Locate the cell with the specified text and output its [X, Y] center coordinate. 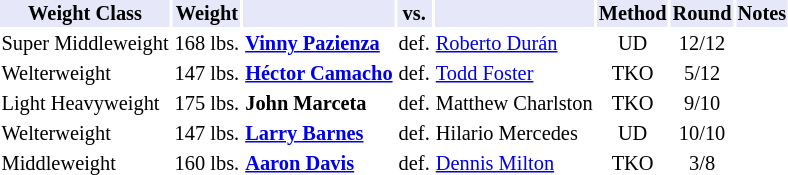
168 lbs. [207, 44]
175 lbs. [207, 104]
Matthew Charlston [514, 104]
John Marceta [319, 104]
10/10 [702, 134]
Notes [762, 14]
Hilario Mercedes [514, 134]
vs. [414, 14]
Larry Barnes [319, 134]
12/12 [702, 44]
Light Heavyweight [85, 104]
Weight [207, 14]
Super Middleweight [85, 44]
Todd Foster [514, 74]
9/10 [702, 104]
Weight Class [85, 14]
Roberto Durán [514, 44]
Method [632, 14]
Round [702, 14]
5/12 [702, 74]
Vinny Pazienza [319, 44]
Héctor Camacho [319, 74]
